Search for the cell housing the specified text and yield its [X, Y] center coordinate. 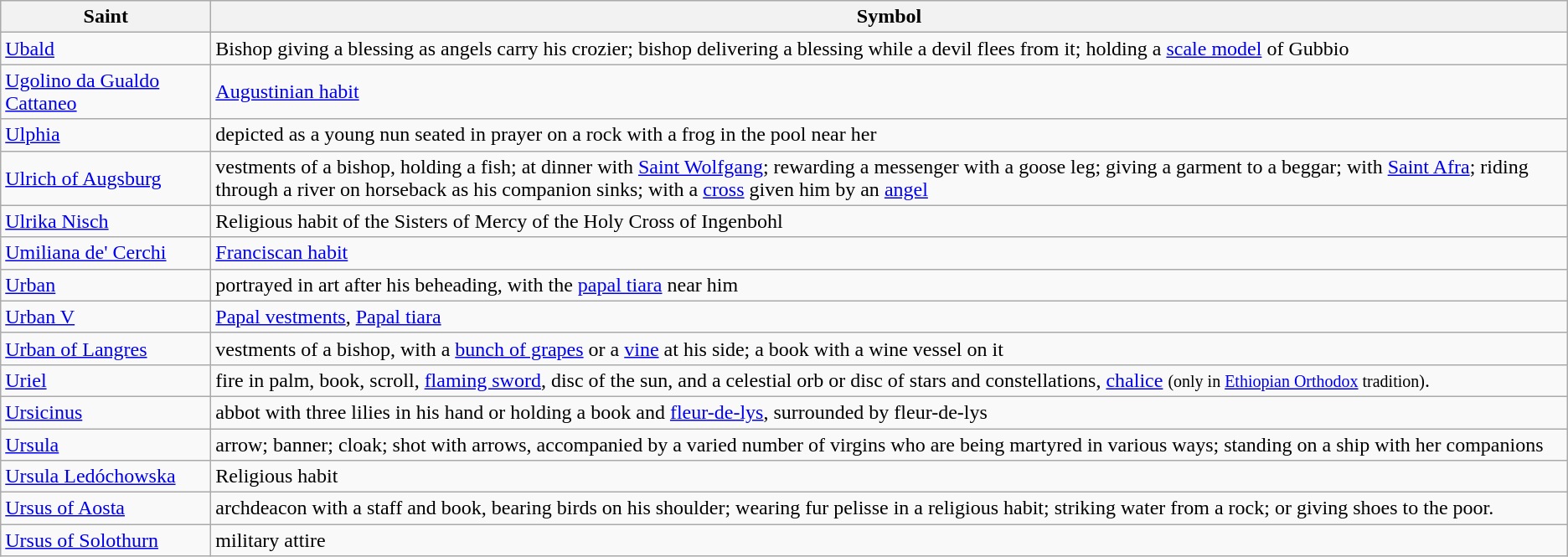
Ursula [106, 445]
Urban of Langres [106, 348]
Umiliana de' Cerchi [106, 253]
Bishop giving a blessing as angels carry his crozier; bishop delivering a blessing while a devil flees from it; holding a scale model of Gubbio [890, 49]
Urban [106, 285]
Ursicinus [106, 412]
Ursus of Aosta [106, 508]
Papal vestments, Papal tiara [890, 317]
Ulrich of Augsburg [106, 178]
Religious habit of the Sisters of Mercy of the Holy Cross of Ingenbohl [890, 221]
Augustinian habit [890, 92]
Urban V [106, 317]
Ubald [106, 49]
Ursula Ledóchowska [106, 477]
Franciscan habit [890, 253]
vestments of a bishop, with a bunch of grapes or a vine at his side; a book with a wine vessel on it [890, 348]
Ulphia [106, 135]
Ugolino da Gualdo Cattaneo [106, 92]
Religious habit [890, 477]
Symbol [890, 17]
Ulrika Nisch [106, 221]
military attire [890, 540]
depicted as a young nun seated in prayer on a rock with a frog in the pool near her [890, 135]
portrayed in art after his beheading, with the papal tiara near him [890, 285]
Uriel [106, 380]
Ursus of Solothurn [106, 540]
Saint [106, 17]
abbot with three lilies in his hand or holding a book and fleur-de-lys, surrounded by fleur-de-lys [890, 412]
